Return the (x, y) coordinate for the center point of the cell that contains the specified text.  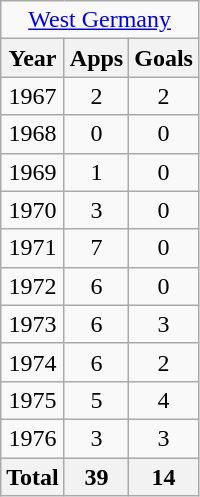
1969 (33, 172)
Goals (164, 58)
1967 (33, 96)
1973 (33, 324)
1971 (33, 248)
4 (164, 400)
Year (33, 58)
1974 (33, 362)
14 (164, 477)
Apps (96, 58)
1976 (33, 438)
1975 (33, 400)
1 (96, 172)
5 (96, 400)
West Germany (100, 20)
7 (96, 248)
1972 (33, 286)
1968 (33, 134)
Total (33, 477)
39 (96, 477)
1970 (33, 210)
